Search for the cell housing the specified text and yield its (X, Y) center coordinate. 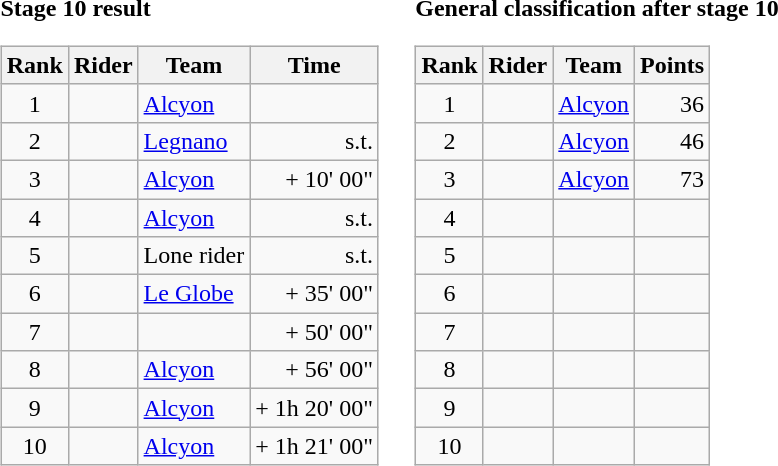
73 (672, 179)
36 (672, 103)
46 (672, 141)
+ 1h 21' 00" (314, 446)
Points (672, 65)
+ 50' 00" (314, 332)
+ 35' 00" (314, 294)
Time (314, 65)
+ 10' 00" (314, 179)
Legnano (194, 141)
Lone rider (194, 256)
Le Globe (194, 294)
+ 56' 00" (314, 370)
+ 1h 20' 00" (314, 408)
